Find where the given text appears and provide that cell's center as (x, y) coordinate. 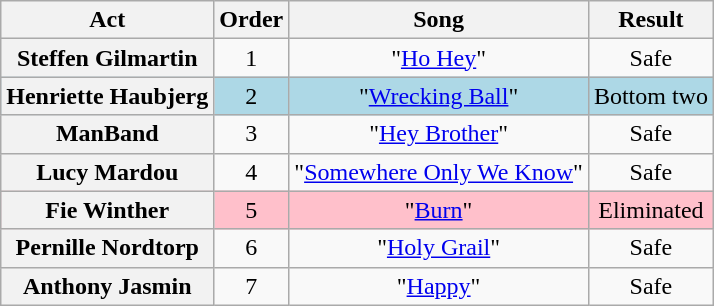
Anthony Jasmin (108, 286)
Lucy Mardou (108, 172)
"Holy Grail" (439, 248)
Fie Winther (108, 210)
6 (252, 248)
Song (439, 20)
7 (252, 286)
"Happy" (439, 286)
Result (650, 20)
ManBand (108, 134)
Steffen Gilmartin (108, 58)
Bottom two (650, 96)
Pernille Nordtorp (108, 248)
"Wrecking Ball" (439, 96)
2 (252, 96)
"Ho Hey" (439, 58)
Order (252, 20)
"Hey Brother" (439, 134)
5 (252, 210)
Act (108, 20)
Eliminated (650, 210)
"Burn" (439, 210)
"Somewhere Only We Know" (439, 172)
4 (252, 172)
1 (252, 58)
3 (252, 134)
Henriette Haubjerg (108, 96)
